Scan for the cell matching the given text and deliver its [x, y] coordinate at center. 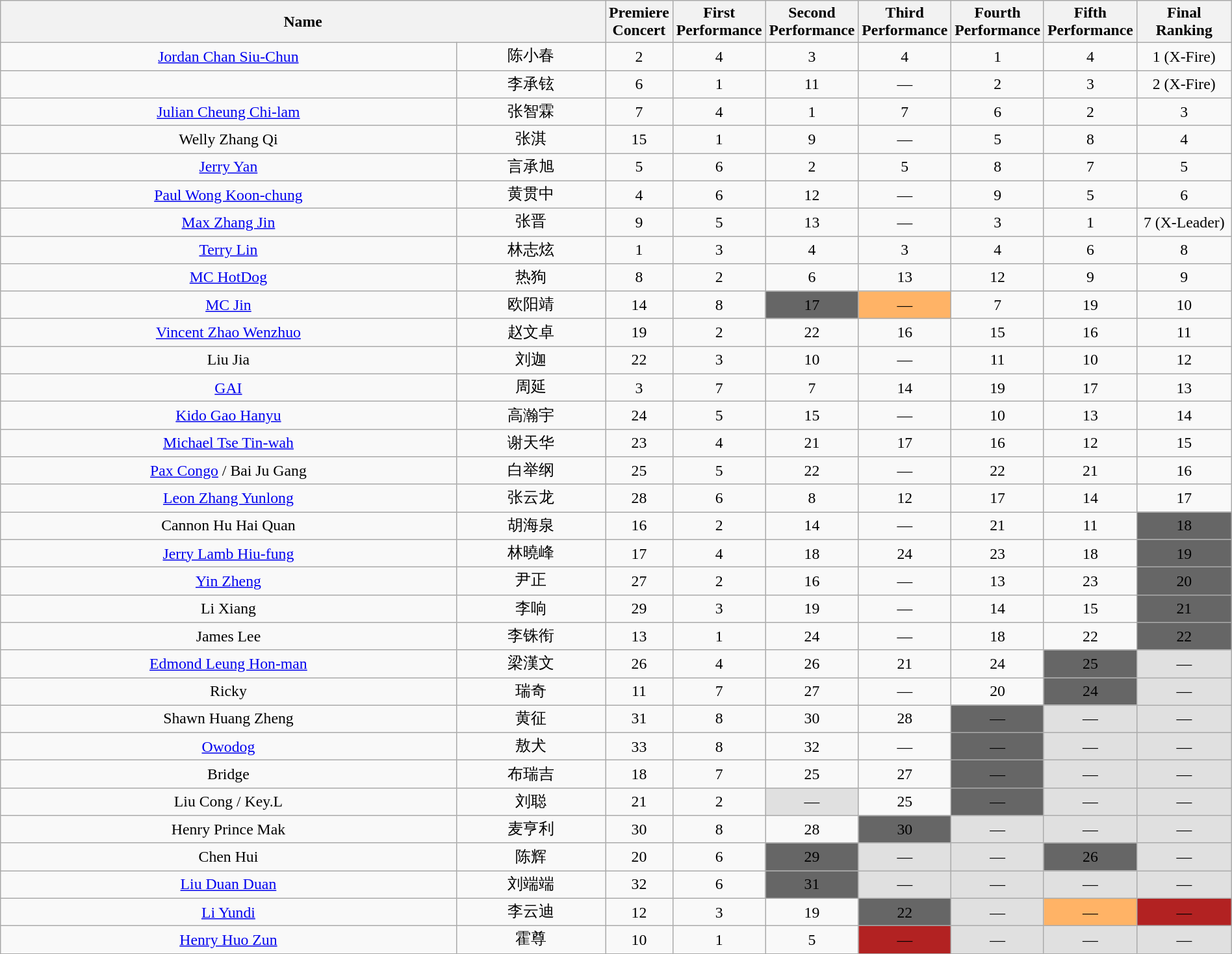
Welly Zhang Qi [229, 139]
陈辉 [530, 857]
Edmond Leung Hon-man [229, 664]
张云龙 [530, 498]
陈小春 [530, 57]
热狗 [530, 277]
张智霖 [530, 111]
Jerry Yan [229, 166]
Liu Cong / Key.L [229, 801]
Pax Congo / Bai Ju Gang [229, 471]
Shawn Huang Zheng [229, 719]
Julian Cheung Chi-lam [229, 111]
高瀚宇 [530, 415]
Michael Tse Tin-wah [229, 443]
Bridge [229, 774]
GAI [229, 387]
Li Yundi [229, 912]
黄征 [530, 719]
麦亨利 [530, 829]
张淇 [530, 139]
Henry Prince Mak [229, 829]
欧阳靖 [530, 305]
刘迦 [530, 360]
MC Jin [229, 305]
Cannon Hu Hai Quan [229, 526]
张晋 [530, 222]
Li Xiang [229, 608]
尹正 [530, 580]
Max Zhang Jin [229, 222]
李承铉 [530, 84]
林志炫 [530, 250]
Jerry Lamb Hiu-fung [229, 553]
Fifth Performance [1090, 22]
瑞奇 [530, 691]
言承旭 [530, 166]
刘端端 [530, 884]
Third Performance [905, 22]
MC HotDog [229, 277]
Yin Zheng [229, 580]
Name [303, 22]
Kido Gao Hanyu [229, 415]
Paul Wong Koon-chung [229, 194]
First Performance [719, 22]
Terry Lin [229, 250]
Ricky [229, 691]
敖犬 [530, 746]
2 (X-Fire) [1184, 84]
7 (X-Leader) [1184, 222]
布瑞吉 [530, 774]
霍尊 [530, 940]
李响 [530, 608]
Jordan Chan Siu-Chun [229, 57]
周延 [530, 387]
Liu Jia [229, 360]
Premiere Concert [639, 22]
谢天华 [530, 443]
33 [639, 746]
刘聪 [530, 801]
李铢衔 [530, 636]
Vincent Zhao Wenzhuo [229, 332]
Liu Duan Duan [229, 884]
Final Ranking [1184, 22]
Second Performance [812, 22]
Leon Zhang Yunlong [229, 498]
梁漢文 [530, 664]
1 (X-Fire) [1184, 57]
李云迪 [530, 912]
Henry Huo Zun [229, 940]
白举纲 [530, 471]
Chen Hui [229, 857]
Fourth Performance [998, 22]
胡海泉 [530, 526]
James Lee [229, 636]
黄贯中 [530, 194]
林曉峰 [530, 553]
赵文卓 [530, 332]
Owodog [229, 746]
